Identify which cell holds the provided text, then report its [x, y] central coordinate. 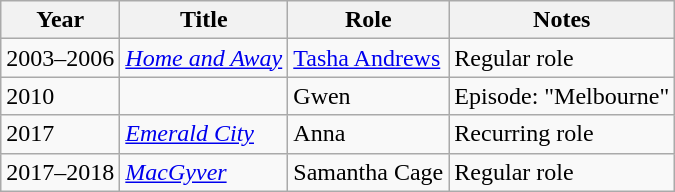
Episode: "Melbourne" [562, 96]
Samantha Cage [368, 172]
MacGyver [204, 172]
2017 [60, 134]
Title [204, 20]
Tasha Andrews [368, 58]
2017–2018 [60, 172]
Anna [368, 134]
Gwen [368, 96]
2010 [60, 96]
Emerald City [204, 134]
Home and Away [204, 58]
Year [60, 20]
Notes [562, 20]
2003–2006 [60, 58]
Recurring role [562, 134]
Role [368, 20]
